Capture the cell that displays the provided text and extract its [x, y] central coordinate. 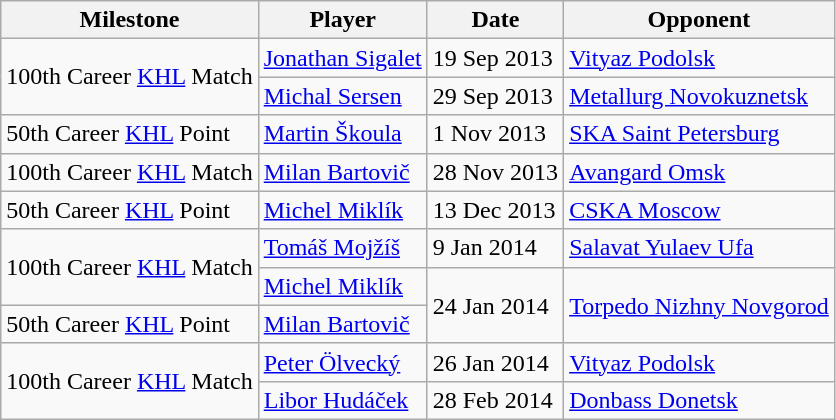
28 Nov 2013 [495, 172]
29 Sep 2013 [495, 96]
28 Feb 2014 [495, 400]
26 Jan 2014 [495, 362]
Donbass Donetsk [700, 400]
Metallurg Novokuznetsk [700, 96]
Martin Škoula [342, 134]
Milestone [130, 20]
Date [495, 20]
Torpedo Nizhny Novgorod [700, 305]
Michal Sersen [342, 96]
1 Nov 2013 [495, 134]
Libor Hudáček [342, 400]
Tomáš Mojžíš [342, 248]
Jonathan Sigalet [342, 58]
Salavat Yulaev Ufa [700, 248]
Avangard Omsk [700, 172]
19 Sep 2013 [495, 58]
24 Jan 2014 [495, 305]
Peter Ölvecký [342, 362]
9 Jan 2014 [495, 248]
Player [342, 20]
CSKA Moscow [700, 210]
13 Dec 2013 [495, 210]
Opponent [700, 20]
SKA Saint Petersburg [700, 134]
